Pinpoint the cell where the given text exists, returning its [x, y] midpoint coordinate. 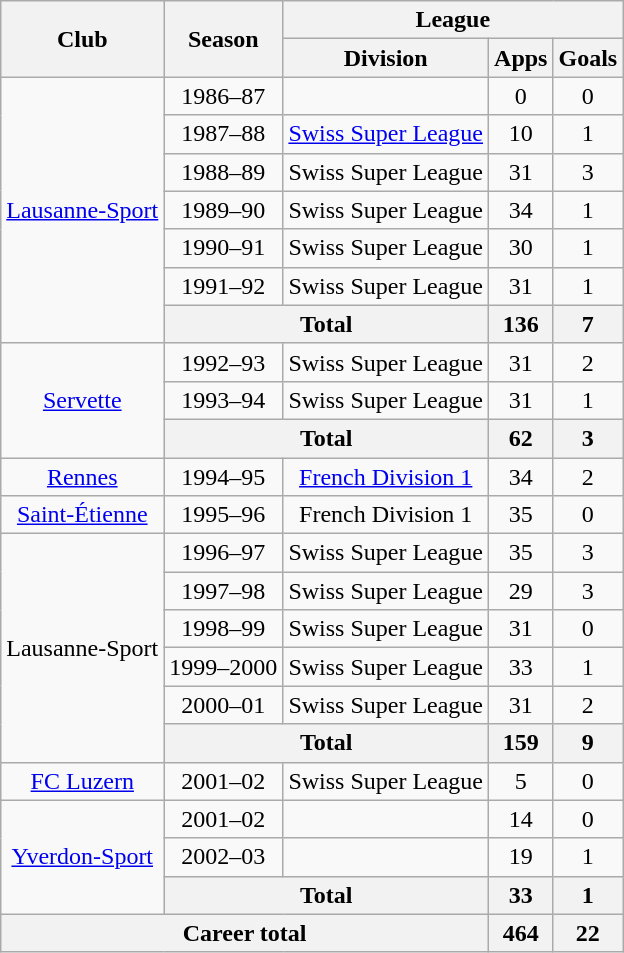
Goals [588, 58]
464 [521, 933]
2000–01 [224, 705]
Club [82, 39]
30 [521, 248]
1998–99 [224, 629]
Season [224, 39]
1992–93 [224, 362]
1990–91 [224, 248]
1996–97 [224, 553]
Apps [521, 58]
Rennes [82, 477]
Servette [82, 400]
2002–03 [224, 857]
1988–89 [224, 172]
1991–92 [224, 286]
Division [386, 58]
7 [588, 324]
Saint-Étienne [82, 515]
136 [521, 324]
League [453, 20]
1999–2000 [224, 667]
1987–88 [224, 134]
10 [521, 134]
14 [521, 819]
1997–98 [224, 591]
FC Luzern [82, 781]
1989–90 [224, 210]
62 [521, 438]
9 [588, 743]
19 [521, 857]
159 [521, 743]
Career total [245, 933]
1986–87 [224, 96]
5 [521, 781]
1994–95 [224, 477]
Yverdon-Sport [82, 857]
1995–96 [224, 515]
1993–94 [224, 400]
22 [588, 933]
29 [521, 591]
